Search for the cell housing the specified text and yield its [X, Y] center coordinate. 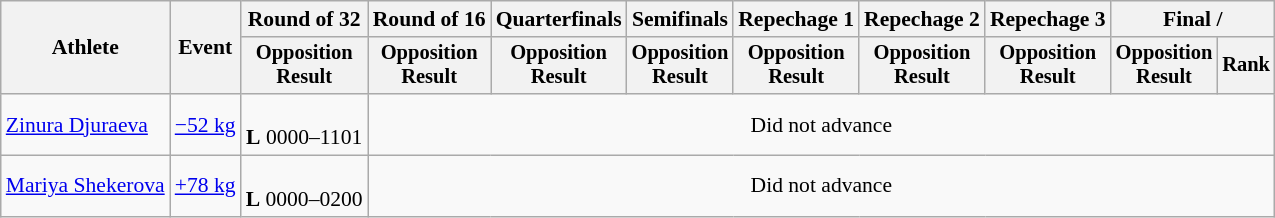
Repechage 2 [922, 19]
Repechage 1 [796, 19]
Event [206, 48]
Athlete [86, 48]
Rank [1246, 66]
Round of 16 [430, 19]
Round of 32 [304, 19]
Repechage 3 [1048, 19]
−52 kg [206, 124]
Mariya Shekerova [86, 186]
Zinura Djuraeva [86, 124]
+78 kg [206, 186]
L 0000–0200 [304, 186]
Semifinals [680, 19]
L 0000–1101 [304, 124]
Quarterfinals [559, 19]
Final / [1193, 19]
